Capture the cell that displays the provided text and extract its (X, Y) central coordinate. 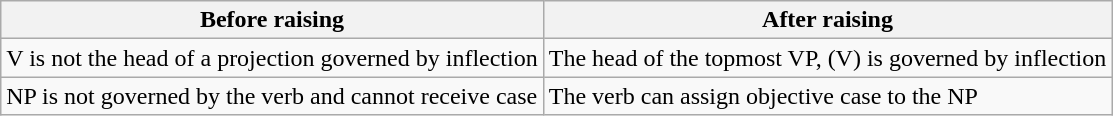
Before raising (272, 20)
V is not the head of a projection governed by inflection (272, 58)
NP is not governed by the verb and cannot receive case (272, 96)
The head of the topmost VP, (V) is governed by inflection (828, 58)
The verb can assign objective case to the NP (828, 96)
After raising (828, 20)
